From the cell containing the given text, extract its center point as [x, y] coordinate. 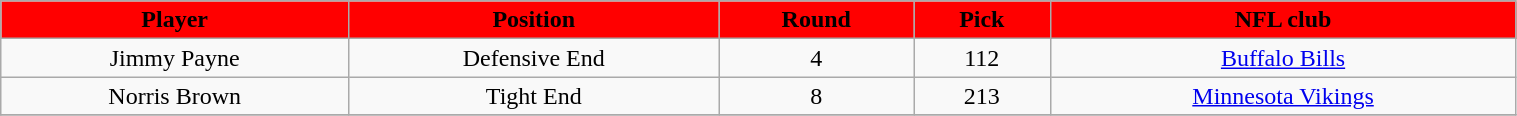
112 [982, 58]
213 [982, 96]
4 [816, 58]
8 [816, 96]
Player [175, 20]
Minnesota Vikings [1283, 96]
Jimmy Payne [175, 58]
Pick [982, 20]
Defensive End [534, 58]
Tight End [534, 96]
Round [816, 20]
Position [534, 20]
Norris Brown [175, 96]
Buffalo Bills [1283, 58]
NFL club [1283, 20]
